From the cell containing the given text, extract its center point as [X, Y] coordinate. 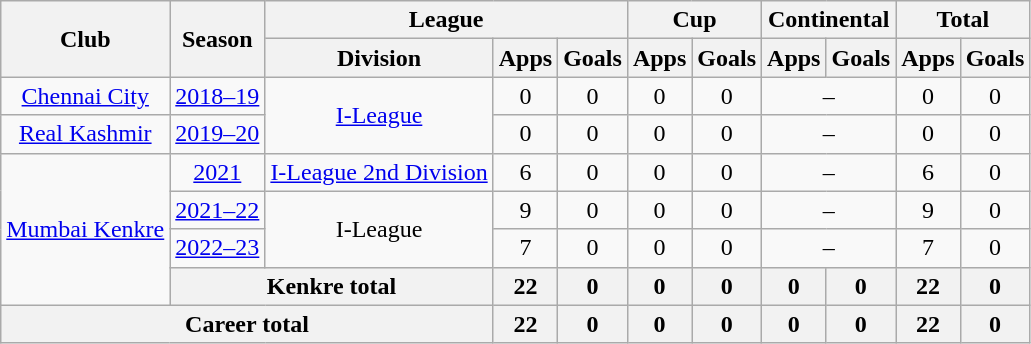
2019–20 [218, 134]
Kenkre total [332, 286]
Club [86, 39]
Career total [247, 324]
2021–22 [218, 210]
Real Kashmir [86, 134]
Division [379, 58]
Total [963, 20]
League [446, 20]
Continental [829, 20]
2021 [218, 172]
Mumbai Kenkre [86, 229]
Chennai City [86, 96]
Season [218, 39]
2018–19 [218, 96]
I-League 2nd Division [379, 172]
2022–23 [218, 248]
Cup [694, 20]
